Provide the [x, y] coordinate of the cell's center where the given text is located.  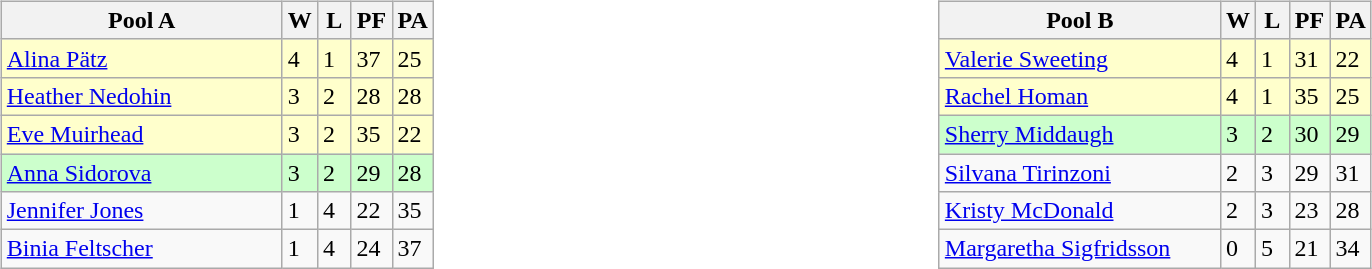
Pool A [142, 20]
Sherry Middaugh [1080, 134]
24 [372, 249]
34 [1350, 249]
Binia Feltscher [142, 249]
Alina Pätz [142, 58]
23 [1310, 211]
Eve Muirhead [142, 134]
Silvana Tirinzoni [1080, 173]
0 [1238, 249]
Anna Sidorova [142, 173]
Heather Nedohin [142, 96]
Valerie Sweeting [1080, 58]
Pool B [1080, 20]
Margaretha Sigfridsson [1080, 249]
21 [1310, 249]
Rachel Homan [1080, 96]
Jennifer Jones [142, 211]
Kristy McDonald [1080, 211]
30 [1310, 134]
5 [1272, 249]
